Capture the cell that displays the provided text and extract its [x, y] central coordinate. 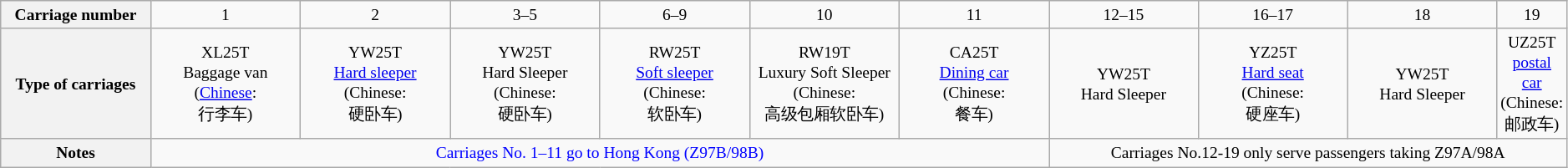
1 [226, 15]
YW25THard Sleeper(Chinese:硬卧车) [525, 84]
XL25TBaggage van(Chinese:行李车) [226, 84]
6–9 [675, 15]
YW25THard sleeper(Chinese:硬卧车) [374, 84]
3–5 [525, 15]
10 [824, 15]
Carriages No. 1–11 go to Hong Kong (Z97B/98B) [600, 152]
19 [1532, 15]
11 [974, 15]
CA25TDining car(Chinese:餐车) [974, 84]
2 [374, 15]
RW19TLuxury Soft Sleeper(Chinese:高级包厢软卧车) [824, 84]
12–15 [1124, 15]
Carriages No.12-19 only serve passengers taking Z97A/98A [1308, 152]
16–17 [1273, 15]
Type of carriages [75, 84]
YZ25THard seat(Chinese:硬座车) [1273, 84]
18 [1422, 15]
Notes [75, 152]
RW25TSoft sleeper(Chinese:软卧车) [675, 84]
UZ25Tpostal car(Chinese:邮政车) [1532, 84]
Carriage number [75, 15]
